Pinpoint the cell where the given text exists, returning its [X, Y] midpoint coordinate. 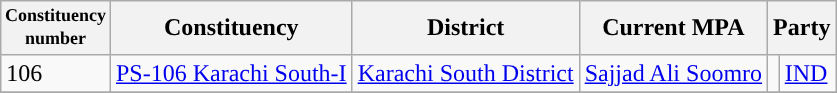
Sajjad Ali Soomro [673, 73]
Karachi South District [466, 73]
Constituency number [56, 28]
IND [808, 73]
Current MPA [673, 28]
106 [56, 73]
District [466, 28]
PS-106 Karachi South-I [231, 73]
Constituency [231, 28]
Party [802, 28]
